Detect which cell encompasses the target text, then output its (x, y) center coordinate. 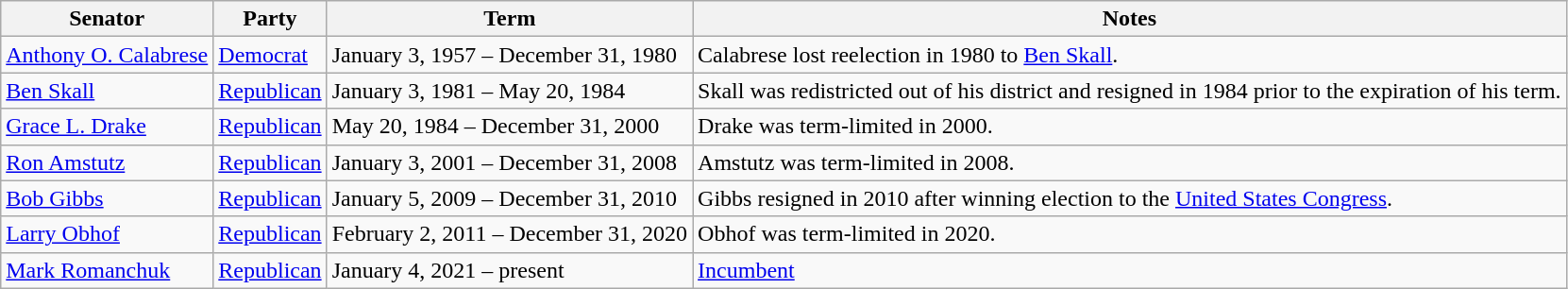
Calabrese lost reelection in 1980 to Ben Skall. (1130, 55)
Incumbent (1130, 270)
Skall was redistricted out of his district and resigned in 1984 prior to the expiration of his term. (1130, 91)
Democrat (270, 55)
January 3, 1981 – May 20, 1984 (510, 91)
Ron Amstutz (108, 162)
Gibbs resigned in 2010 after winning election to the United States Congress. (1130, 198)
Obhof was term-limited in 2020. (1130, 234)
Notes (1130, 19)
January 5, 2009 – December 31, 2010 (510, 198)
February 2, 2011 – December 31, 2020 (510, 234)
January 3, 2001 – December 31, 2008 (510, 162)
Grace L. Drake (108, 127)
Larry Obhof (108, 234)
Party (270, 19)
Senator (108, 19)
January 4, 2021 – present (510, 270)
Bob Gibbs (108, 198)
Anthony O. Calabrese (108, 55)
January 3, 1957 – December 31, 1980 (510, 55)
Ben Skall (108, 91)
Amstutz was term-limited in 2008. (1130, 162)
Mark Romanchuk (108, 270)
Term (510, 19)
Drake was term-limited in 2000. (1130, 127)
May 20, 1984 – December 31, 2000 (510, 127)
